Output the [x, y] coordinate of the center of the cell containing the given text.  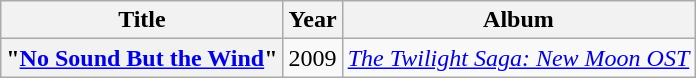
The Twilight Saga: New Moon OST [518, 58]
Year [312, 20]
2009 [312, 58]
Album [518, 20]
Title [142, 20]
"No Sound But the Wind" [142, 58]
